Locate the cell with the specified text and output its [X, Y] center coordinate. 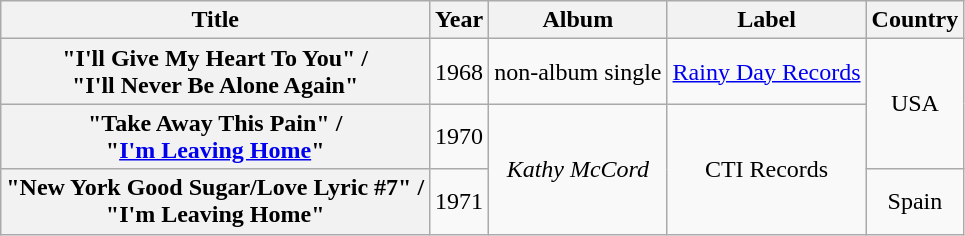
Spain [915, 202]
"New York Good Sugar/Love Lyric #7" /"I'm Leaving Home" [216, 202]
non-album single [578, 72]
Rainy Day Records [766, 72]
Year [460, 20]
Label [766, 20]
1970 [460, 136]
USA [915, 104]
Country [915, 20]
1968 [460, 72]
1971 [460, 202]
Title [216, 20]
CTI Records [766, 169]
Album [578, 20]
"Take Away This Pain" /"I'm Leaving Home" [216, 136]
"I'll Give My Heart To You" /"I'll Never Be Alone Again" [216, 72]
Kathy McCord [578, 169]
